Output the (x, y) coordinate of the center of the cell containing the given text.  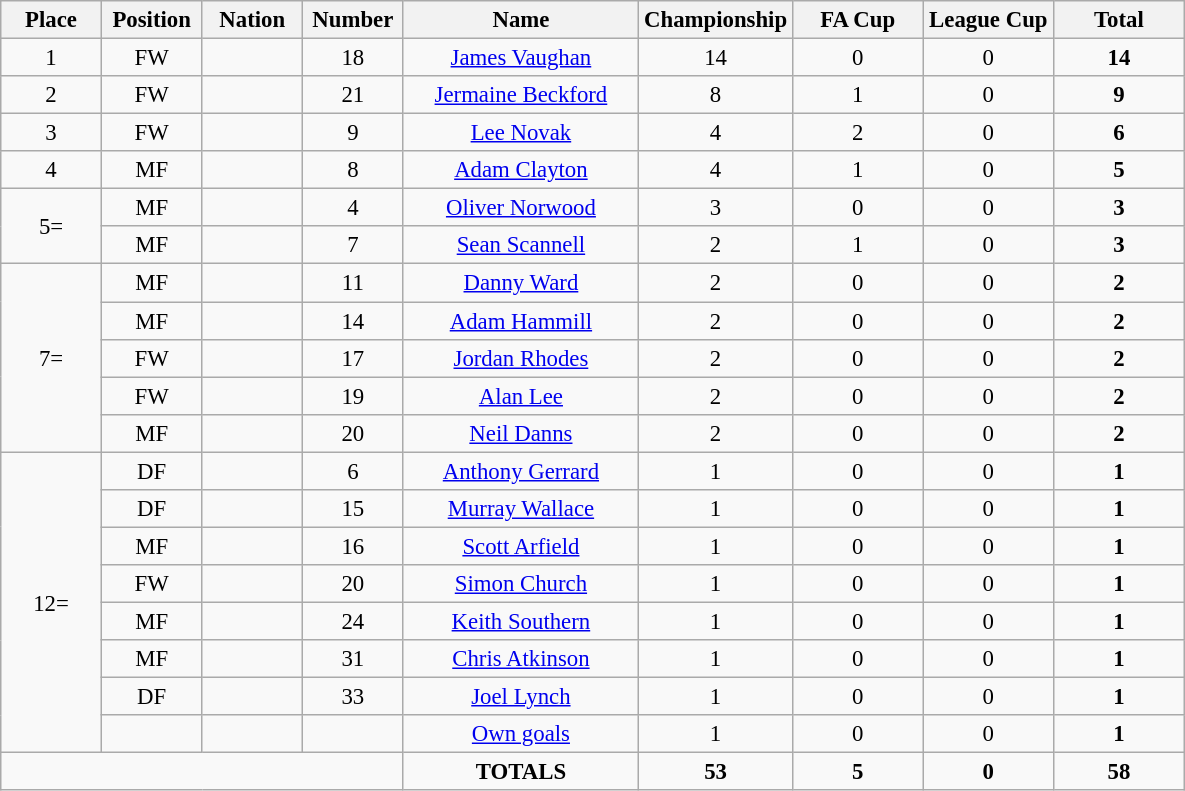
19 (354, 396)
58 (1120, 772)
Championship (716, 20)
Simon Church (521, 584)
31 (354, 659)
7= (52, 358)
Scott Arfield (521, 546)
16 (354, 546)
Murray Wallace (521, 509)
Joel Lynch (521, 697)
15 (354, 509)
Own goals (521, 734)
Sean Scannell (521, 245)
TOTALS (521, 772)
24 (354, 621)
17 (354, 358)
Total (1120, 20)
5= (52, 226)
Neil Danns (521, 433)
18 (354, 58)
21 (354, 95)
33 (354, 697)
James Vaughan (521, 58)
Alan Lee (521, 396)
Keith Southern (521, 621)
Number (354, 20)
53 (716, 772)
FA Cup (858, 20)
Adam Hammill (521, 321)
Anthony Gerrard (521, 471)
11 (354, 283)
7 (354, 245)
Name (521, 20)
Nation (252, 20)
Lee Novak (521, 133)
Jermaine Beckford (521, 95)
Position (152, 20)
Danny Ward (521, 283)
Chris Atkinson (521, 659)
Jordan Rhodes (521, 358)
Place (52, 20)
12= (52, 602)
League Cup (988, 20)
Oliver Norwood (521, 208)
Adam Clayton (521, 170)
